Search for the cell housing the specified text and yield its (X, Y) center coordinate. 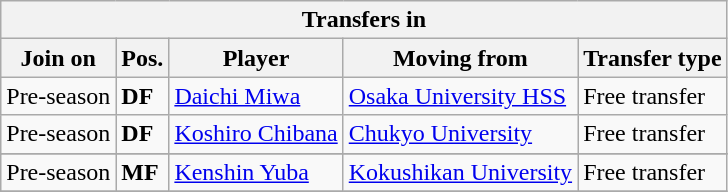
Transfer type (652, 58)
Osaka University HSS (460, 96)
Player (256, 58)
Join on (58, 58)
Kenshin Yuba (256, 172)
Koshiro Chibana (256, 134)
Transfers in (364, 20)
Pos. (142, 58)
Kokushikan University (460, 172)
Moving from (460, 58)
Daichi Miwa (256, 96)
Chukyo University (460, 134)
MF (142, 172)
